Locate the cell with the specified text and output its [X, Y] center coordinate. 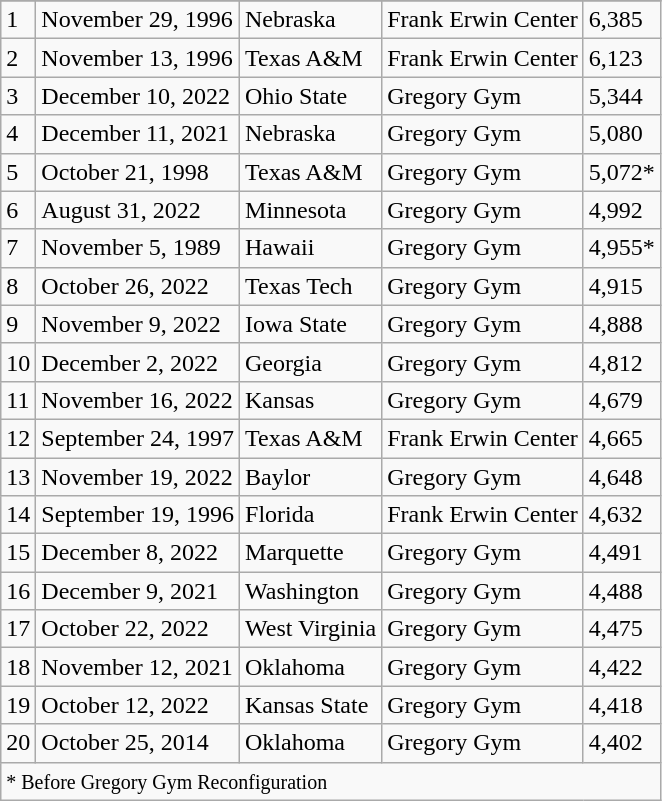
November 16, 2022 [138, 400]
Baylor [311, 477]
Kansas State [311, 705]
7 [18, 248]
October 21, 1998 [138, 172]
Iowa State [311, 324]
West Virginia [311, 629]
Kansas [311, 400]
4,491 [622, 553]
4 [18, 134]
16 [18, 591]
Minnesota [311, 210]
4,679 [622, 400]
4,812 [622, 362]
13 [18, 477]
4,418 [622, 705]
November 9, 2022 [138, 324]
4,955* [622, 248]
Washington [311, 591]
November 29, 1996 [138, 20]
Georgia [311, 362]
Florida [311, 515]
October 22, 2022 [138, 629]
18 [18, 667]
December 11, 2021 [138, 134]
November 13, 1996 [138, 58]
4,665 [622, 438]
* Before Gregory Gym Reconfiguration [331, 781]
19 [18, 705]
4,888 [622, 324]
Ohio State [311, 96]
14 [18, 515]
November 12, 2021 [138, 667]
Texas Tech [311, 286]
October 12, 2022 [138, 705]
5,080 [622, 134]
4,915 [622, 286]
December 2, 2022 [138, 362]
5,344 [622, 96]
6,123 [622, 58]
November 19, 2022 [138, 477]
9 [18, 324]
4,402 [622, 743]
September 24, 1997 [138, 438]
November 5, 1989 [138, 248]
August 31, 2022 [138, 210]
4,475 [622, 629]
4,422 [622, 667]
December 8, 2022 [138, 553]
20 [18, 743]
4,632 [622, 515]
4,992 [622, 210]
8 [18, 286]
December 10, 2022 [138, 96]
11 [18, 400]
4,488 [622, 591]
October 26, 2022 [138, 286]
15 [18, 553]
12 [18, 438]
1 [18, 20]
5 [18, 172]
Hawaii [311, 248]
2 [18, 58]
10 [18, 362]
4,648 [622, 477]
Marquette [311, 553]
December 9, 2021 [138, 591]
October 25, 2014 [138, 743]
3 [18, 96]
September 19, 1996 [138, 515]
17 [18, 629]
6,385 [622, 20]
5,072* [622, 172]
6 [18, 210]
